Scan for the cell matching the given text and deliver its [X, Y] coordinate at center. 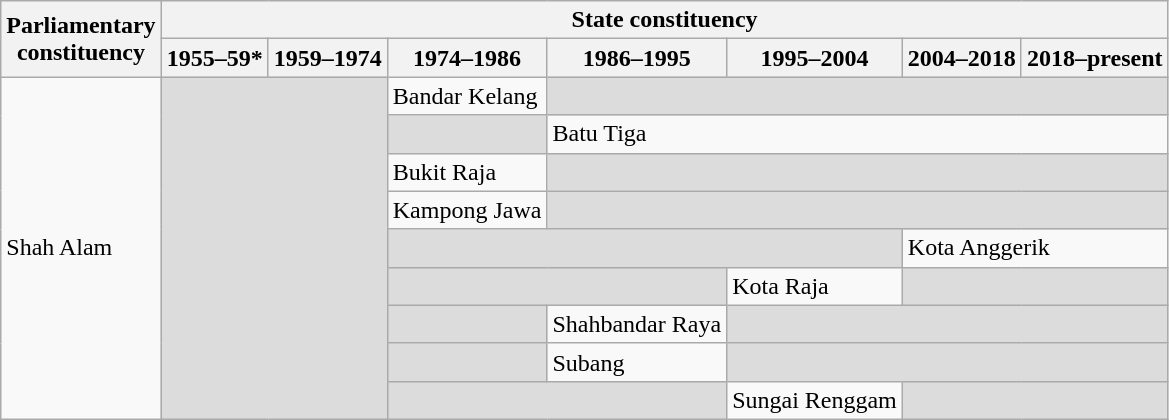
Shahbandar Raya [637, 324]
State constituency [664, 20]
1986–1995 [637, 58]
Bandar Kelang [467, 96]
2018–present [1094, 58]
Kota Raja [815, 286]
Kota Anggerik [1035, 248]
1974–1986 [467, 58]
Bukit Raja [467, 172]
1995–2004 [815, 58]
Sungai Renggam [815, 400]
Shah Alam [81, 248]
1959–1974 [328, 58]
Subang [637, 362]
1955–59* [214, 58]
Batu Tiga [858, 134]
2004–2018 [962, 58]
Kampong Jawa [467, 210]
Parliamentaryconstituency [81, 39]
